Return [x, y] of the center of cell containing provided text 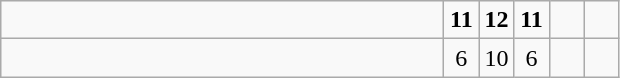
10 [496, 58]
12 [496, 20]
